Provide the [x, y] coordinate of the cell's center where the given text is located.  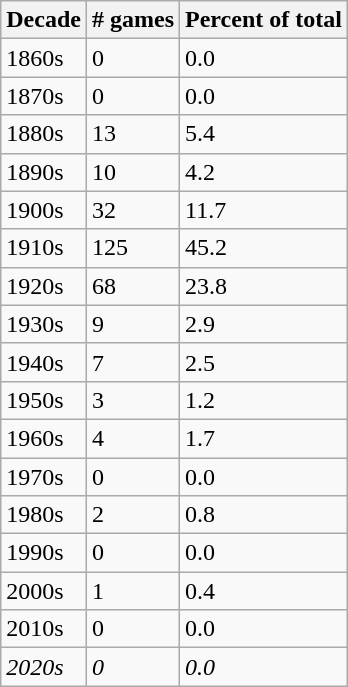
2.5 [264, 362]
1.7 [264, 438]
1970s [44, 477]
2010s [44, 629]
4 [132, 438]
1910s [44, 248]
32 [132, 210]
2000s [44, 591]
1980s [44, 515]
1960s [44, 438]
1890s [44, 172]
0.4 [264, 591]
1990s [44, 553]
1.2 [264, 400]
2 [132, 515]
Percent of total [264, 20]
68 [132, 286]
1880s [44, 134]
10 [132, 172]
23.8 [264, 286]
2020s [44, 667]
11.7 [264, 210]
0.8 [264, 515]
1950s [44, 400]
4.2 [264, 172]
1920s [44, 286]
7 [132, 362]
1860s [44, 58]
45.2 [264, 248]
125 [132, 248]
1940s [44, 362]
1930s [44, 324]
1900s [44, 210]
Decade [44, 20]
3 [132, 400]
9 [132, 324]
13 [132, 134]
2.9 [264, 324]
1 [132, 591]
1870s [44, 96]
# games [132, 20]
5.4 [264, 134]
